Identify which cell holds the provided text, then report its [X, Y] central coordinate. 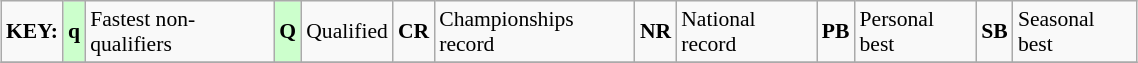
Championships record [534, 32]
q [74, 32]
KEY: [32, 32]
Q [288, 32]
National record [746, 32]
NR [656, 32]
Personal best [916, 32]
Qualified [347, 32]
Fastest non-qualifiers [180, 32]
CR [414, 32]
PB [836, 32]
Seasonal best [1075, 32]
SB [994, 32]
